Determine the [X, Y] coordinate at the center of the cell enclosing the given text.  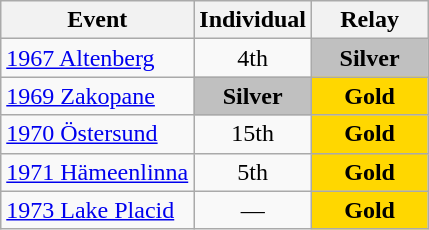
1969 Zakopane [98, 96]
15th [253, 134]
Individual [253, 20]
Relay [370, 20]
1973 Lake Placid [98, 210]
5th [253, 172]
Event [98, 20]
1970 Östersund [98, 134]
1967 Altenberg [98, 58]
— [253, 210]
1971 Hämeenlinna [98, 172]
4th [253, 58]
